Determine the (x, y) coordinate at the center of the cell enclosing the given text.  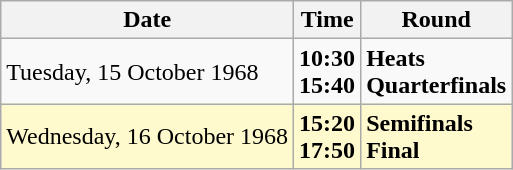
SemifinalsFinal (436, 136)
Tuesday, 15 October 1968 (148, 72)
Round (436, 20)
HeatsQuarterfinals (436, 72)
Wednesday, 16 October 1968 (148, 136)
10:3015:40 (328, 72)
Time (328, 20)
Date (148, 20)
15:2017:50 (328, 136)
